Search for the cell housing the specified text and yield its [x, y] center coordinate. 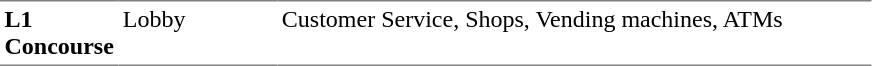
Lobby [198, 33]
Customer Service, Shops, Vending machines, ATMs [574, 33]
L1Concourse [59, 33]
